For the text-containing cell, return its midpoint in [X, Y] coordinate format. 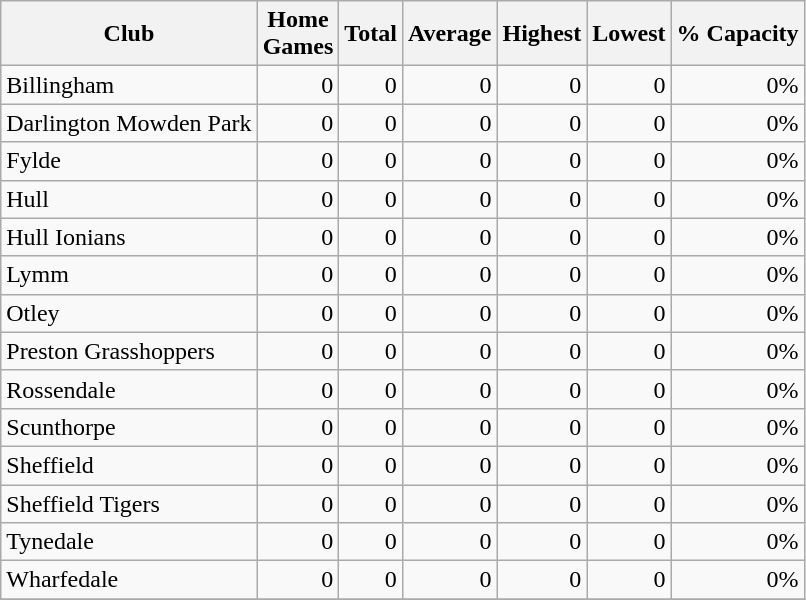
HomeGames [298, 34]
% Capacity [738, 34]
Average [450, 34]
Hull Ionians [129, 237]
Tynedale [129, 542]
Otley [129, 313]
Sheffield Tigers [129, 503]
Darlington Mowden Park [129, 123]
Lowest [629, 34]
Scunthorpe [129, 427]
Total [371, 34]
Wharfedale [129, 580]
Club [129, 34]
Preston Grasshoppers [129, 351]
Lymm [129, 275]
Hull [129, 199]
Fylde [129, 161]
Highest [542, 34]
Rossendale [129, 389]
Billingham [129, 85]
Sheffield [129, 465]
